Find where the given text appears and provide that cell's center as [X, Y] coordinate. 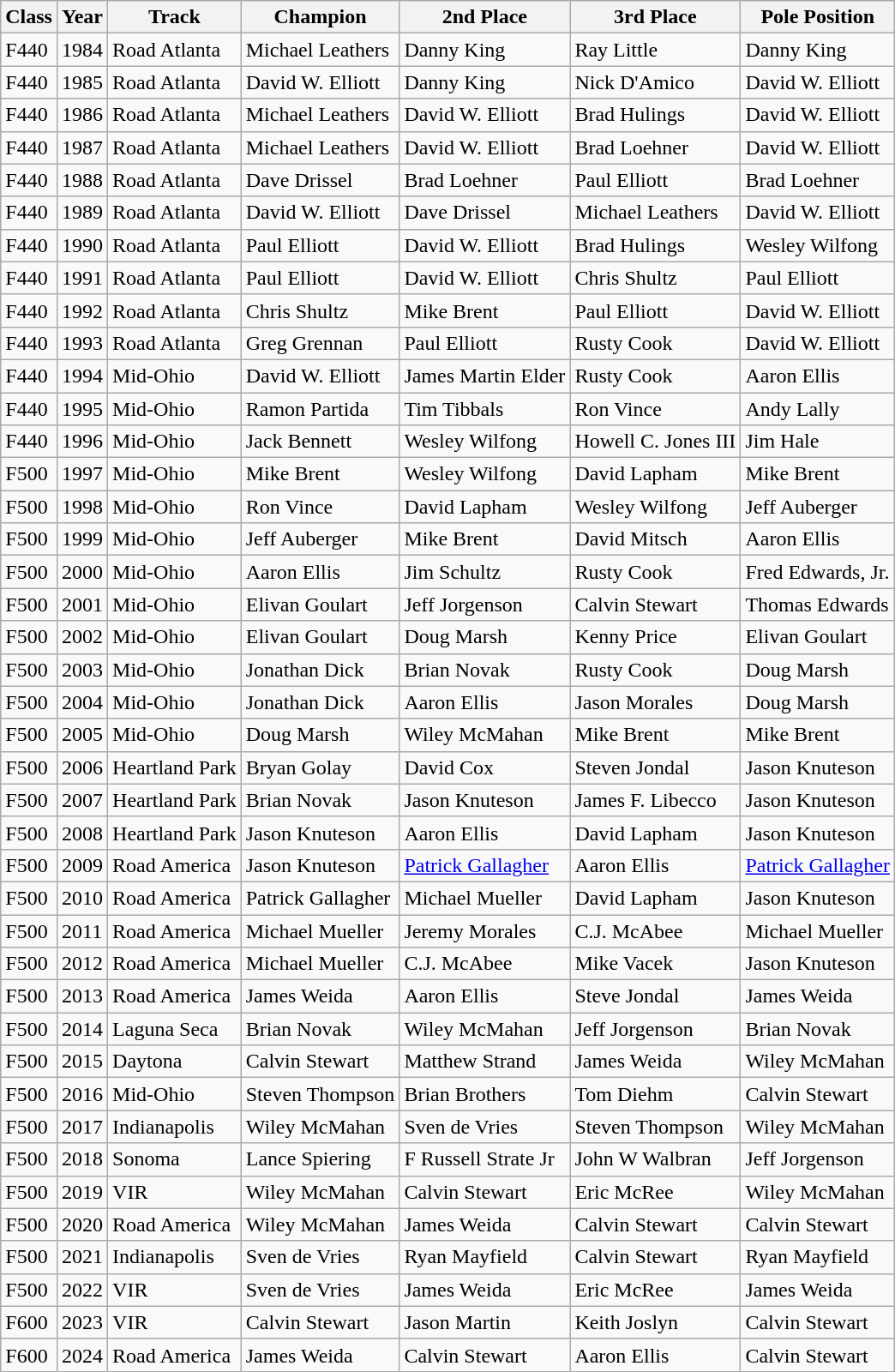
John W Walbran [655, 1159]
2022 [82, 1290]
David Mitsch [655, 539]
Jim Schultz [485, 572]
2016 [82, 1094]
1992 [82, 310]
Sonoma [175, 1159]
2001 [82, 605]
2012 [82, 964]
Andy Lally [818, 409]
1987 [82, 147]
2000 [82, 572]
Steven Jondal [655, 767]
2014 [82, 1029]
Class [29, 17]
James F. Libecco [655, 800]
Fred Edwards, Jr. [818, 572]
2019 [82, 1192]
2017 [82, 1127]
2018 [82, 1159]
1994 [82, 376]
James Martin Elder [485, 376]
1995 [82, 409]
1993 [82, 343]
Track [175, 17]
Bryan Golay [321, 767]
2007 [82, 800]
Jack Bennett [321, 442]
1996 [82, 442]
Keith Joslyn [655, 1322]
Mike Vacek [655, 964]
1999 [82, 539]
Jason Morales [655, 702]
2015 [82, 1062]
2006 [82, 767]
Nick D'Amico [655, 82]
2nd Place [485, 17]
Champion [321, 17]
2003 [82, 670]
Jason Martin [485, 1322]
Ray Little [655, 50]
Laguna Seca [175, 1029]
Howell C. Jones III [655, 442]
Kenny Price [655, 637]
Daytona [175, 1062]
1998 [82, 507]
Steve Jondal [655, 996]
2008 [82, 833]
Brian Brothers [485, 1094]
1990 [82, 245]
2005 [82, 735]
Jim Hale [818, 442]
2010 [82, 898]
1985 [82, 82]
2011 [82, 930]
1986 [82, 115]
Thomas Edwards [818, 605]
David Cox [485, 767]
Jeremy Morales [485, 930]
3rd Place [655, 17]
Lance Spiering [321, 1159]
Pole Position [818, 17]
2009 [82, 865]
Greg Grennan [321, 343]
2002 [82, 637]
2024 [82, 1355]
1988 [82, 180]
Year [82, 17]
2023 [82, 1322]
Ramon Partida [321, 409]
2013 [82, 996]
Tim Tibbals [485, 409]
Matthew Strand [485, 1062]
1984 [82, 50]
2021 [82, 1257]
2004 [82, 702]
1991 [82, 278]
1989 [82, 213]
2020 [82, 1225]
Tom Diehm [655, 1094]
F Russell Strate Jr [485, 1159]
1997 [82, 474]
